For the text-containing cell, return its midpoint in (x, y) coordinate format. 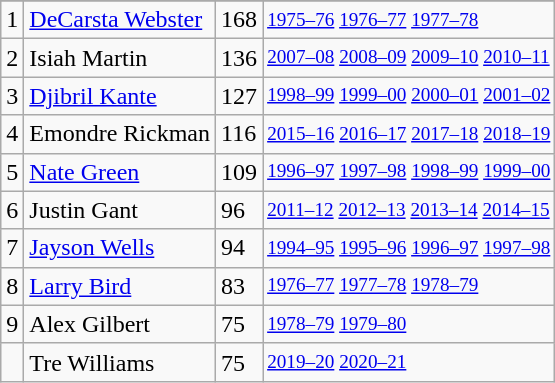
7 (12, 248)
Justin Gant (120, 210)
127 (240, 96)
2019–20 2020–21 (409, 362)
Tre Williams (120, 362)
9 (12, 324)
2015–16 2016–17 2017–18 2018–19 (409, 134)
1978–79 1979–80 (409, 324)
Jayson Wells (120, 248)
83 (240, 286)
1975–76 1976–77 1977–78 (409, 20)
2 (12, 58)
1994–95 1995–96 1996–97 1997–98 (409, 248)
DeCarsta Webster (120, 20)
Emondre Rickman (120, 134)
Alex Gilbert (120, 324)
109 (240, 172)
2007–08 2008–09 2009–10 2010–11 (409, 58)
96 (240, 210)
1996–97 1997–98 1998–99 1999–00 (409, 172)
4 (12, 134)
168 (240, 20)
1976–77 1977–78 1978–79 (409, 286)
1 (12, 20)
5 (12, 172)
2011–12 2012–13 2013–14 2014–15 (409, 210)
136 (240, 58)
94 (240, 248)
1998–99 1999–00 2000–01 2001–02 (409, 96)
3 (12, 96)
6 (12, 210)
116 (240, 134)
Larry Bird (120, 286)
Isiah Martin (120, 58)
8 (12, 286)
Nate Green (120, 172)
Djibril Kante (120, 96)
